Extract the [x, y] coordinate from the center of the cell holding the provided text.  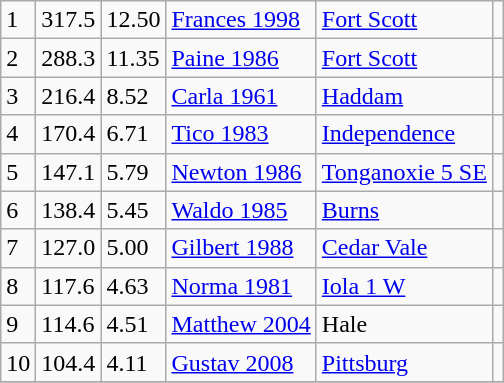
Matthew 2004 [241, 324]
147.1 [68, 172]
10 [18, 362]
Frances 1998 [241, 20]
127.0 [68, 248]
7 [18, 248]
4.63 [134, 286]
Tico 1983 [241, 134]
11.35 [134, 58]
6.71 [134, 134]
Pittsburg [404, 362]
Paine 1986 [241, 58]
Tonganoxie 5 SE [404, 172]
216.4 [68, 96]
170.4 [68, 134]
5.45 [134, 210]
Newton 1986 [241, 172]
288.3 [68, 58]
2 [18, 58]
4 [18, 134]
3 [18, 96]
Hale [404, 324]
104.4 [68, 362]
Burns [404, 210]
6 [18, 210]
Haddam [404, 96]
5.00 [134, 248]
138.4 [68, 210]
8 [18, 286]
8.52 [134, 96]
12.50 [134, 20]
4.11 [134, 362]
Gustav 2008 [241, 362]
4.51 [134, 324]
9 [18, 324]
Norma 1981 [241, 286]
Carla 1961 [241, 96]
5.79 [134, 172]
Iola 1 W [404, 286]
Waldo 1985 [241, 210]
Gilbert 1988 [241, 248]
117.6 [68, 286]
5 [18, 172]
114.6 [68, 324]
Cedar Vale [404, 248]
317.5 [68, 20]
1 [18, 20]
Independence [404, 134]
